Find where the given text appears and provide that cell's center as [x, y] coordinate. 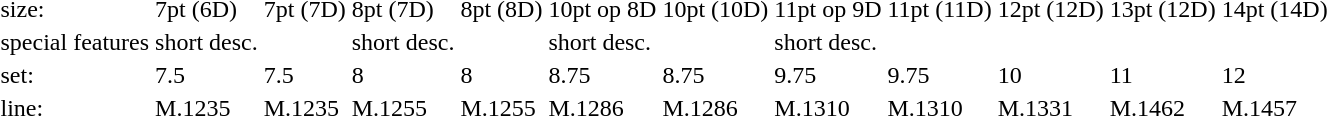
10 [1050, 75]
11 [1162, 75]
